Return the [X, Y] coordinate for the center point of the cell that contains the specified text.  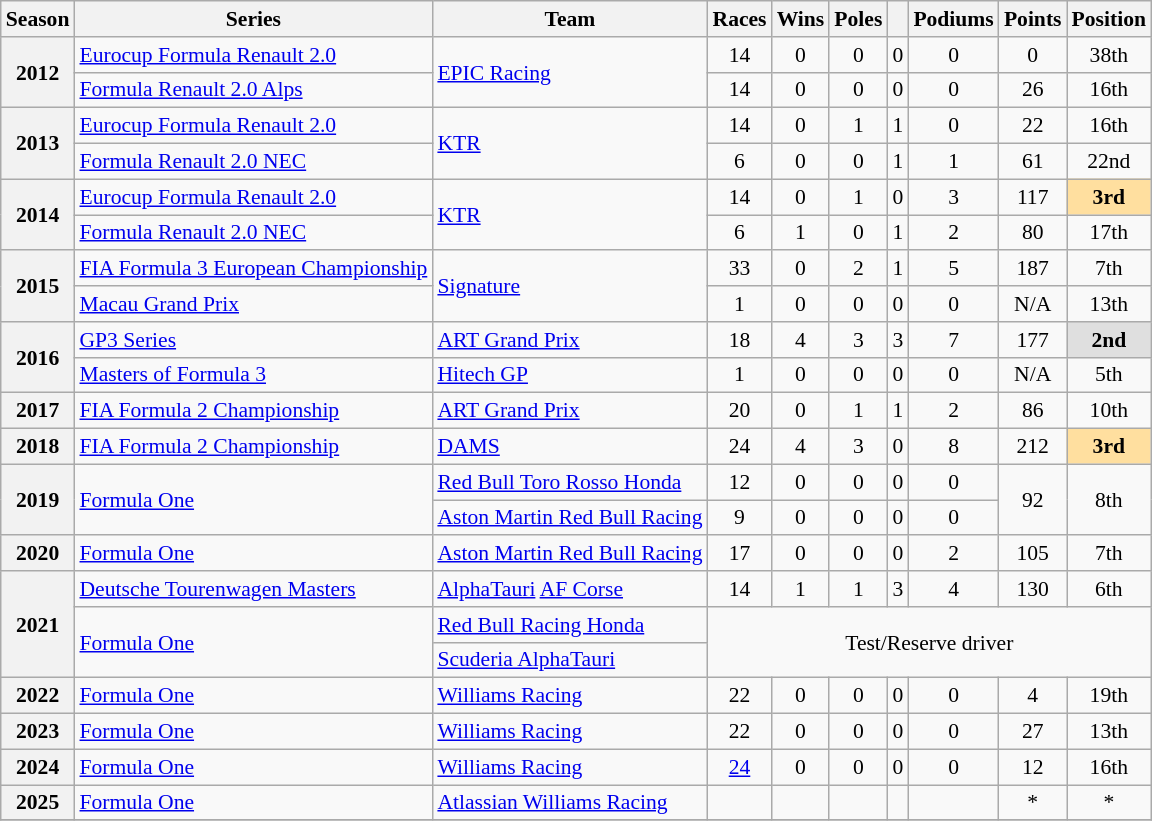
26 [1033, 90]
Test/Reserve driver [929, 642]
5 [954, 269]
6th [1109, 589]
2019 [38, 500]
FIA Formula 3 European Championship [253, 269]
Races [739, 19]
187 [1033, 269]
Formula Renault 2.0 Alps [253, 90]
Red Bull Toro Rosso Honda [570, 482]
20 [739, 411]
2017 [38, 411]
EPIC Racing [570, 72]
2018 [38, 447]
2025 [38, 803]
2015 [38, 286]
2016 [38, 358]
130 [1033, 589]
92 [1033, 500]
18 [739, 340]
Wins [801, 19]
9 [739, 518]
GP3 Series [253, 340]
Deutsche Tourenwagen Masters [253, 589]
2020 [38, 554]
8 [954, 447]
33 [739, 269]
Season [38, 19]
Series [253, 19]
5th [1109, 375]
7 [954, 340]
19th [1109, 696]
17 [739, 554]
Atlassian Williams Racing [570, 803]
2024 [38, 767]
Macau Grand Prix [253, 304]
2021 [38, 624]
2022 [38, 696]
2012 [38, 72]
2023 [38, 732]
38th [1109, 55]
Podiums [954, 19]
DAMS [570, 447]
80 [1033, 233]
105 [1033, 554]
Poles [858, 19]
Hitech GP [570, 375]
Position [1109, 19]
AlphaTauri AF Corse [570, 589]
Team [570, 19]
117 [1033, 197]
Masters of Formula 3 [253, 375]
Signature [570, 286]
86 [1033, 411]
27 [1033, 732]
Scuderia AlphaTauri [570, 660]
10th [1109, 411]
Points [1033, 19]
17th [1109, 233]
8th [1109, 500]
2014 [38, 214]
2013 [38, 144]
22nd [1109, 162]
61 [1033, 162]
Red Bull Racing Honda [570, 625]
2nd [1109, 340]
212 [1033, 447]
177 [1033, 340]
